Return [X, Y] of the center of cell containing provided text 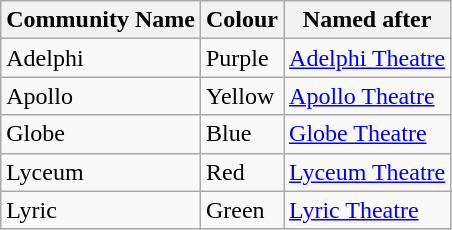
Colour [242, 20]
Red [242, 172]
Green [242, 210]
Globe Theatre [368, 134]
Lyric [101, 210]
Lyceum [101, 172]
Lyric Theatre [368, 210]
Community Name [101, 20]
Blue [242, 134]
Named after [368, 20]
Globe [101, 134]
Apollo [101, 96]
Apollo Theatre [368, 96]
Purple [242, 58]
Adelphi [101, 58]
Lyceum Theatre [368, 172]
Yellow [242, 96]
Adelphi Theatre [368, 58]
